Pinpoint the cell where the given text exists, returning its (X, Y) midpoint coordinate. 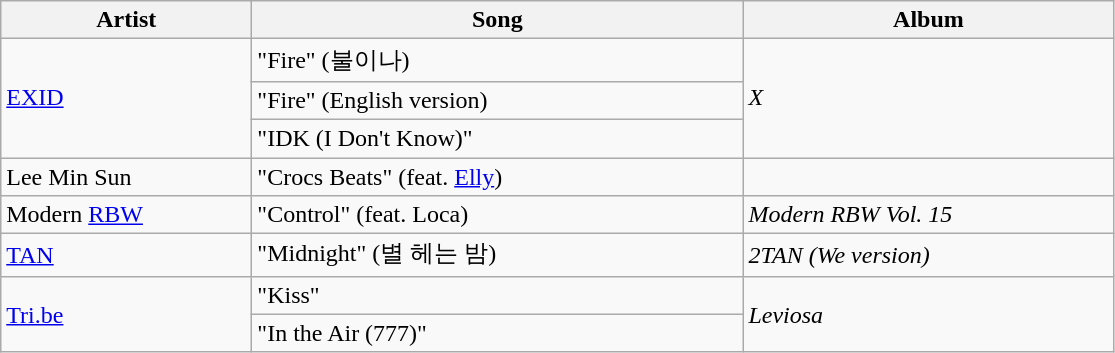
"In the Air (777)" (498, 333)
Modern RBW (126, 215)
"IDK (I Don't Know)" (498, 138)
"Crocs Beats" (feat. Elly) (498, 177)
Tri.be (126, 314)
"Midnight" (별 헤는 밤) (498, 256)
Modern RBW Vol. 15 (928, 215)
"Fire" (English version) (498, 100)
"Kiss" (498, 295)
"Control" (feat. Loca) (498, 215)
2TAN (We version) (928, 256)
X (928, 98)
EXID (126, 98)
TAN (126, 256)
Song (498, 20)
Leviosa (928, 314)
"Fire" (불이나) (498, 60)
Lee Min Sun (126, 177)
Album (928, 20)
Artist (126, 20)
